Provide the [x, y] coordinate of the cell's center where the given text is located.  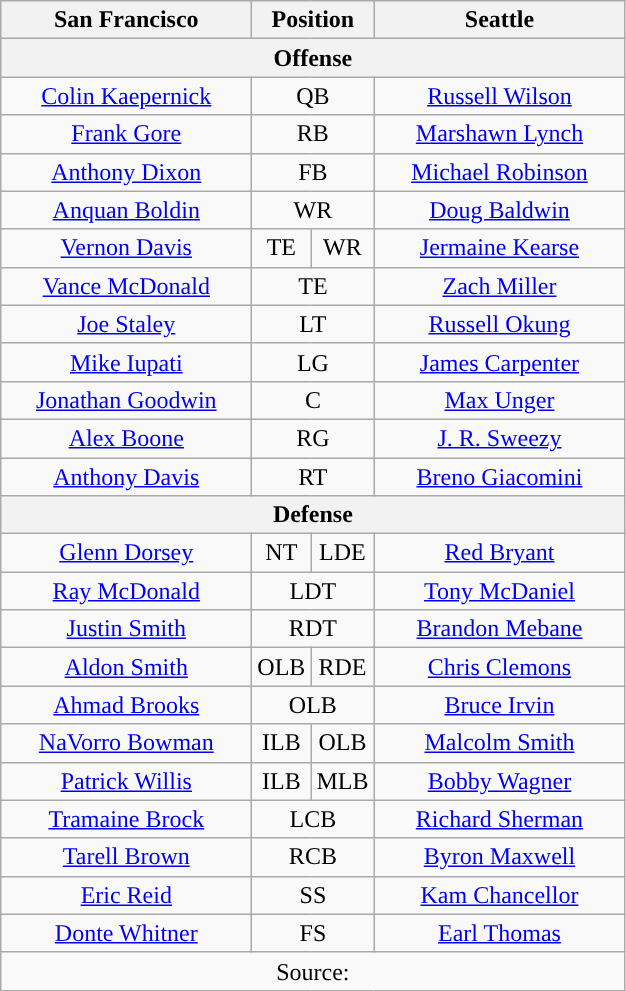
LT [313, 324]
RDE [342, 667]
Anthony Davis [126, 477]
Earl Thomas [500, 933]
FB [313, 172]
J. R. Sweezy [500, 438]
C [313, 400]
Frank Gore [126, 134]
Alex Boone [126, 438]
Joe Staley [126, 324]
Tony McDaniel [500, 591]
Eric Reid [126, 895]
Glenn Dorsey [126, 553]
Anquan Boldin [126, 210]
Marshawn Lynch [500, 134]
RDT [313, 629]
Jermaine Kearse [500, 248]
Bobby Wagner [500, 781]
Doug Baldwin [500, 210]
LDT [313, 591]
Michael Robinson [500, 172]
RCB [313, 857]
Malcolm Smith [500, 743]
Russell Okung [500, 324]
Zach Miller [500, 286]
Anthony Dixon [126, 172]
LCB [313, 819]
San Francisco [126, 20]
Ahmad Brooks [126, 705]
Colin Kaepernick [126, 96]
Jonathan Goodwin [126, 400]
Russell Wilson [500, 96]
Defense [313, 515]
Tarell Brown [126, 857]
Ray McDonald [126, 591]
Richard Sherman [500, 819]
Offense [313, 58]
Aldon Smith [126, 667]
Kam Chancellor [500, 895]
RB [313, 134]
Red Bryant [500, 553]
FS [313, 933]
James Carpenter [500, 362]
Mike Iupati [126, 362]
LDE [342, 553]
Seattle [500, 20]
RG [313, 438]
Brandon Mebane [500, 629]
NaVorro Bowman [126, 743]
Byron Maxwell [500, 857]
Vance McDonald [126, 286]
Chris Clemons [500, 667]
Tramaine Brock [126, 819]
Patrick Willis [126, 781]
RT [313, 477]
Donte Whitner [126, 933]
SS [313, 895]
Vernon Davis [126, 248]
Breno Giacomini [500, 477]
NT [282, 553]
Bruce Irvin [500, 705]
Source: [313, 971]
Justin Smith [126, 629]
QB [313, 96]
LG [313, 362]
Max Unger [500, 400]
Position [313, 20]
MLB [342, 781]
